For the text-containing cell, return its midpoint in [x, y] coordinate format. 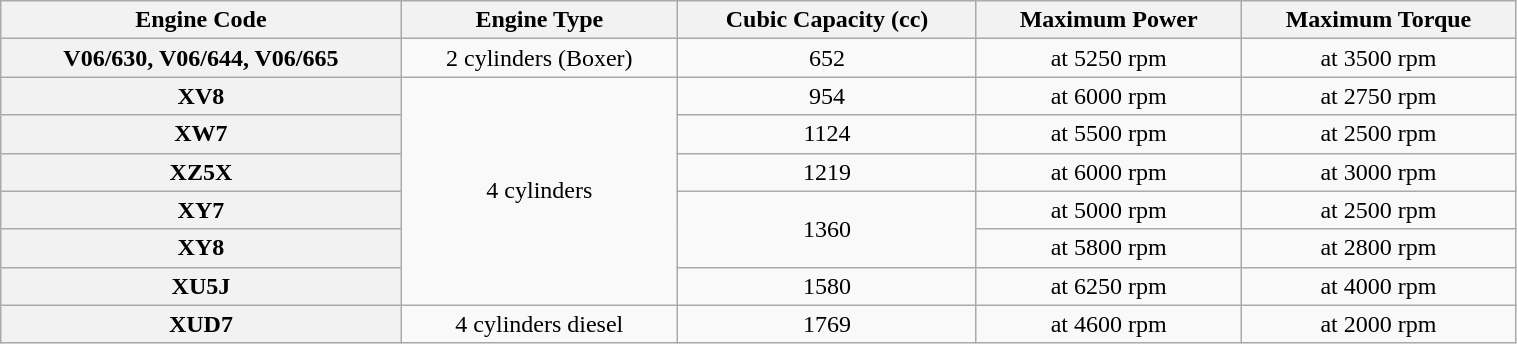
at 5800 rpm [1108, 248]
1580 [828, 286]
2 cylinders (Boxer) [539, 58]
XY7 [201, 210]
954 [828, 96]
Maximum Torque [1378, 20]
at 5250 rpm [1108, 58]
at 6250 rpm [1108, 286]
XZ5X [201, 172]
XUD7 [201, 324]
1219 [828, 172]
XV8 [201, 96]
at 4000 rpm [1378, 286]
at 5000 rpm [1108, 210]
XW7 [201, 134]
at 2000 rpm [1378, 324]
4 cylinders [539, 191]
at 3000 rpm [1378, 172]
Engine Code [201, 20]
at 5500 rpm [1108, 134]
Engine Type [539, 20]
1360 [828, 229]
XY8 [201, 248]
1124 [828, 134]
Maximum Power [1108, 20]
Cubic Capacity (cc) [828, 20]
652 [828, 58]
4 cylinders diesel [539, 324]
1769 [828, 324]
at 2750 rpm [1378, 96]
at 2800 rpm [1378, 248]
XU5J [201, 286]
at 3500 rpm [1378, 58]
at 4600 rpm [1108, 324]
V06/630, V06/644, V06/665 [201, 58]
